Pinpoint the cell where the given text exists, returning its (X, Y) midpoint coordinate. 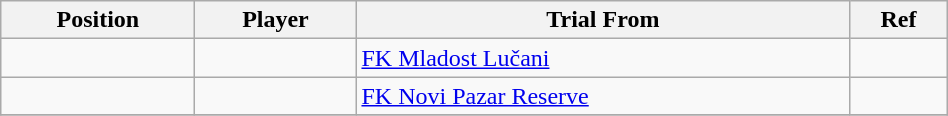
FK Novi Pazar Reserve (603, 96)
Trial From (603, 20)
Position (98, 20)
FK Mladost Lučani (603, 58)
Ref (899, 20)
Player (276, 20)
